Determine the [x, y] coordinate at the center of the cell enclosing the given text.  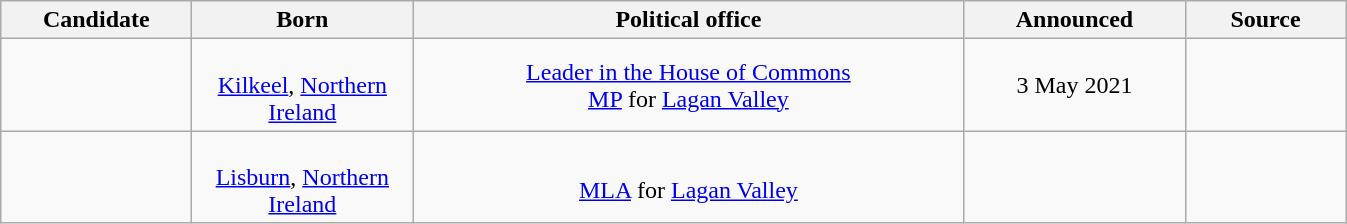
Political office [688, 20]
Source [1266, 20]
Candidate [96, 20]
Leader in the House of Commons MP for Lagan Valley [688, 85]
Lisburn, Northern Ireland [302, 177]
Kilkeel, Northern Ireland [302, 85]
3 May 2021 [1074, 85]
Born [302, 20]
MLA for Lagan Valley [688, 177]
Announced [1074, 20]
